Locate the cell with the specified text and output its (x, y) center coordinate. 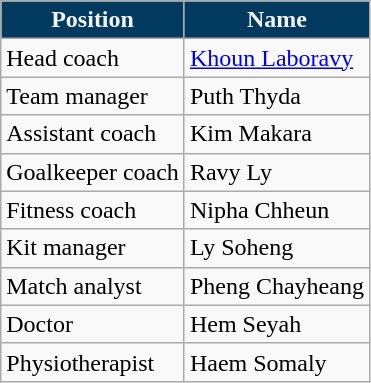
Kit manager (93, 248)
Ravy Ly (276, 172)
Match analyst (93, 286)
Name (276, 20)
Physiotherapist (93, 362)
Hem Seyah (276, 324)
Nipha Chheun (276, 210)
Assistant coach (93, 134)
Ly Soheng (276, 248)
Team manager (93, 96)
Head coach (93, 58)
Goalkeeper coach (93, 172)
Kim Makara (276, 134)
Khoun Laboravy (276, 58)
Position (93, 20)
Pheng Chayheang (276, 286)
Doctor (93, 324)
Fitness coach (93, 210)
Puth Thyda (276, 96)
Haem Somaly (276, 362)
